Determine the (x, y) coordinate at the center of the cell enclosing the given text.  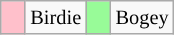
Bogey (142, 17)
Birdie (56, 17)
